Detect which cell encompasses the target text, then output its (X, Y) center coordinate. 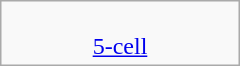
5-cell (120, 34)
